Return [x, y] of the center of cell containing provided text 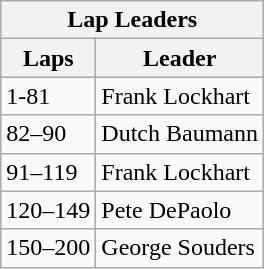
Pete DePaolo [180, 210]
91–119 [48, 172]
Dutch Baumann [180, 134]
120–149 [48, 210]
Laps [48, 58]
Lap Leaders [132, 20]
Leader [180, 58]
150–200 [48, 248]
82–90 [48, 134]
George Souders [180, 248]
1-81 [48, 96]
